Scan for the cell matching the given text and deliver its [x, y] coordinate at center. 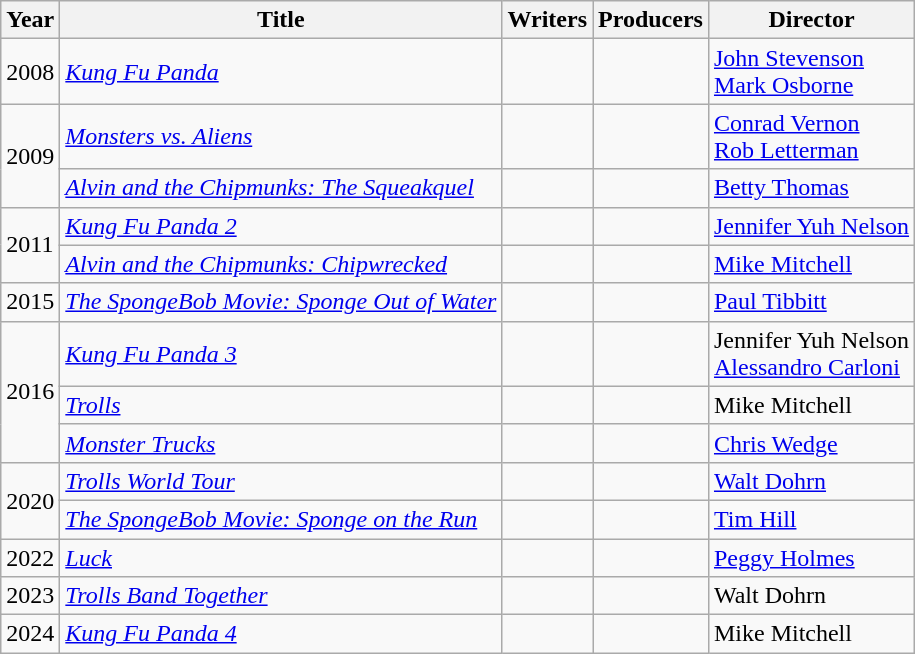
2022 [30, 557]
Monsters vs. Aliens [281, 136]
The SpongeBob Movie: Sponge Out of Water [281, 302]
Trolls Band Together [281, 596]
Jennifer Yuh NelsonAlessandro Carloni [811, 354]
Producers [650, 20]
Title [281, 20]
2020 [30, 500]
2009 [30, 156]
Alvin and the Chipmunks: Chipwrecked [281, 264]
2011 [30, 245]
Monster Trucks [281, 443]
The SpongeBob Movie: Sponge on the Run [281, 519]
Trolls [281, 405]
Conrad VernonRob Letterman [811, 136]
Paul Tibbitt [811, 302]
2015 [30, 302]
Luck [281, 557]
Year [30, 20]
Betty Thomas [811, 188]
2023 [30, 596]
Kung Fu Panda [281, 72]
Peggy Holmes [811, 557]
Chris Wedge [811, 443]
Jennifer Yuh Nelson [811, 226]
2008 [30, 72]
2024 [30, 634]
Alvin and the Chipmunks: The Squeakquel [281, 188]
John StevensonMark Osborne [811, 72]
Writers [548, 20]
Kung Fu Panda 4 [281, 634]
2016 [30, 392]
Trolls World Tour [281, 481]
Kung Fu Panda 2 [281, 226]
Kung Fu Panda 3 [281, 354]
Director [811, 20]
Tim Hill [811, 519]
